Identify which cell holds the provided text, then report its [X, Y] central coordinate. 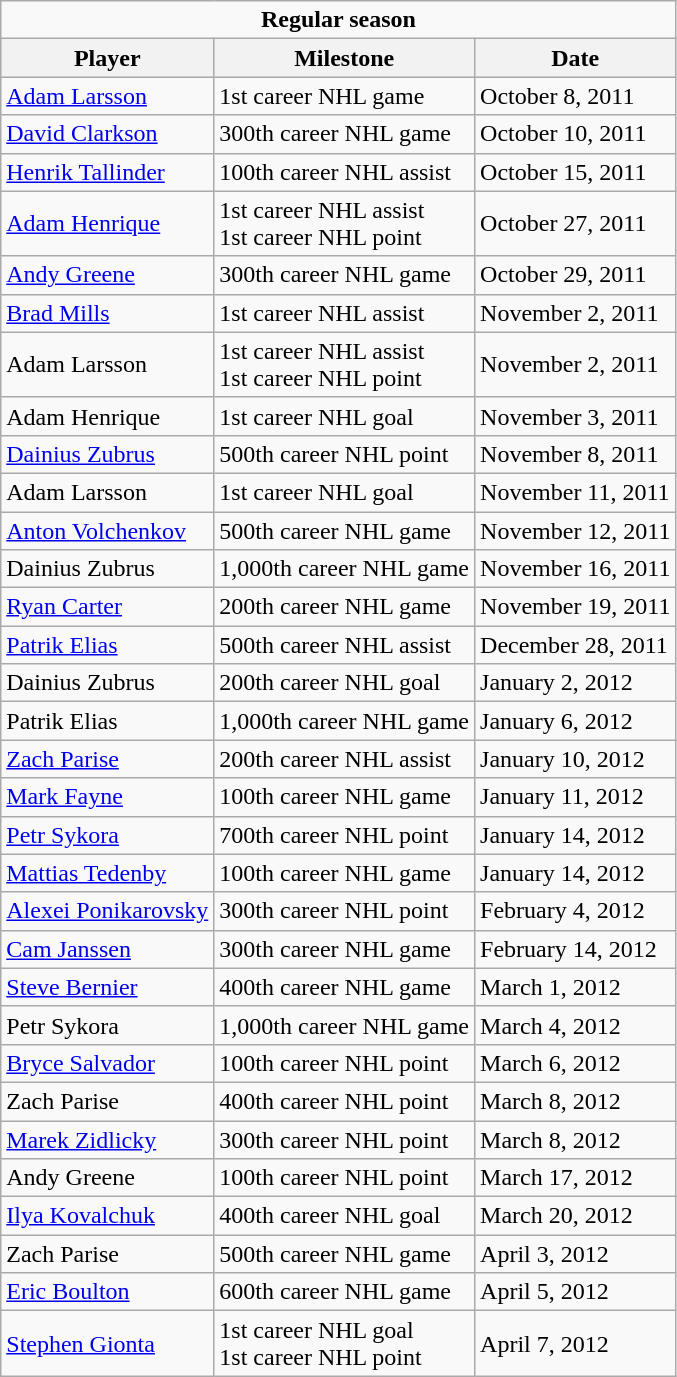
200th career NHL game [344, 607]
Stephen Gionta [108, 1344]
Brad Mills [108, 313]
1st career NHL goal1st career NHL point [344, 1344]
700th career NHL point [344, 835]
November 11, 2011 [576, 492]
January 10, 2012 [576, 759]
Ilya Kovalchuk [108, 1216]
January 11, 2012 [576, 797]
200th career NHL goal [344, 683]
Henrik Tallinder [108, 172]
Date [576, 58]
November 8, 2011 [576, 454]
April 7, 2012 [576, 1344]
November 16, 2011 [576, 569]
March 1, 2012 [576, 987]
400th career NHL goal [344, 1216]
November 12, 2011 [576, 531]
February 4, 2012 [576, 911]
October 29, 2011 [576, 275]
November 3, 2011 [576, 416]
March 20, 2012 [576, 1216]
200th career NHL assist [344, 759]
April 3, 2012 [576, 1254]
November 19, 2011 [576, 607]
March 17, 2012 [576, 1178]
1st career NHL assist [344, 313]
October 10, 2011 [576, 134]
600th career NHL game [344, 1292]
March 4, 2012 [576, 1025]
500th career NHL point [344, 454]
400th career NHL game [344, 987]
1st career NHL game [344, 96]
October 15, 2011 [576, 172]
100th career NHL assist [344, 172]
500th career NHL assist [344, 645]
Player [108, 58]
Marek Zidlicky [108, 1139]
David Clarkson [108, 134]
Milestone [344, 58]
December 28, 2011 [576, 645]
Steve Bernier [108, 987]
Alexei Ponikarovsky [108, 911]
April 5, 2012 [576, 1292]
Mark Fayne [108, 797]
January 2, 2012 [576, 683]
February 14, 2012 [576, 949]
March 6, 2012 [576, 1063]
October 27, 2011 [576, 224]
Eric Boulton [108, 1292]
January 6, 2012 [576, 721]
Anton Volchenkov [108, 531]
400th career NHL point [344, 1101]
Ryan Carter [108, 607]
Mattias Tedenby [108, 873]
Cam Janssen [108, 949]
Bryce Salvador [108, 1063]
Regular season [338, 20]
October 8, 2011 [576, 96]
